Pinpoint the cell where the given text exists, returning its [x, y] midpoint coordinate. 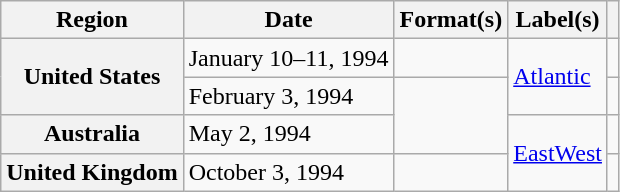
January 10–11, 1994 [288, 58]
EastWest [558, 153]
Format(s) [451, 20]
Label(s) [558, 20]
October 3, 1994 [288, 172]
May 2, 1994 [288, 134]
United Kingdom [92, 172]
Australia [92, 134]
Atlantic [558, 77]
Region [92, 20]
United States [92, 77]
February 3, 1994 [288, 96]
Date [288, 20]
